Return the (X, Y) coordinate for the center point of the cell that contains the specified text.  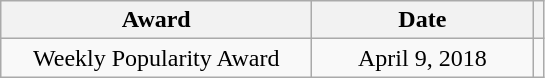
Date (422, 20)
Award (156, 20)
Weekly Popularity Award (156, 58)
April 9, 2018 (422, 58)
